Capture the cell that displays the provided text and extract its (X, Y) central coordinate. 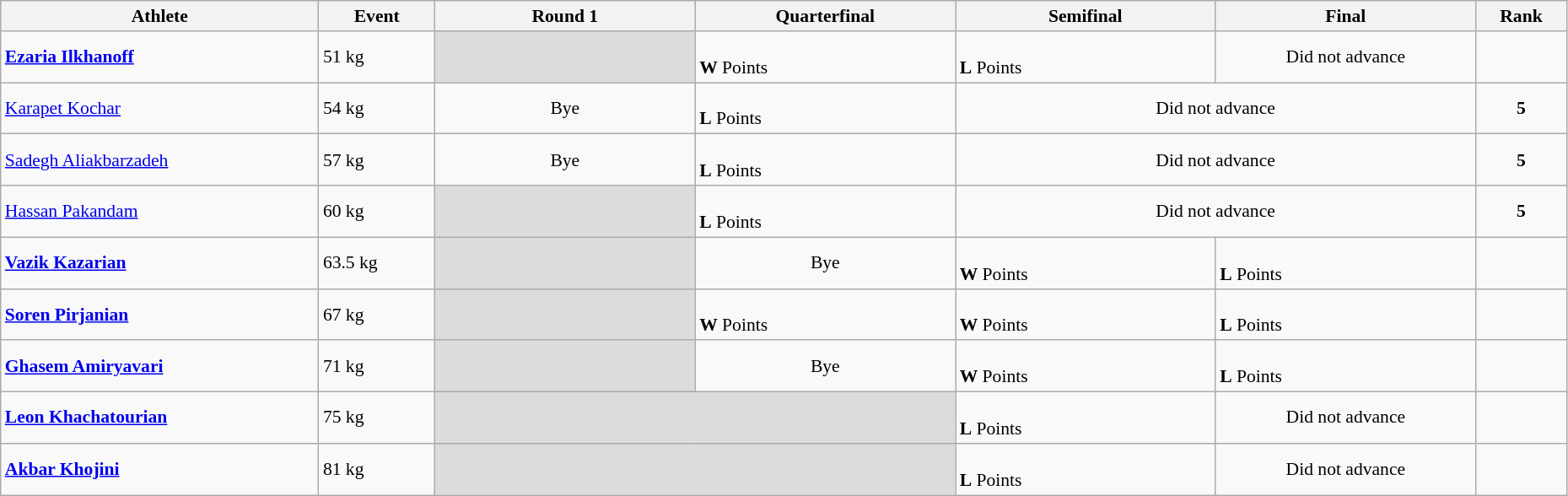
60 kg (377, 211)
Hassan Pakandam (160, 211)
63.5 kg (377, 263)
57 kg (377, 160)
Ghasem Amiryavari (160, 366)
75 kg (377, 418)
Semifinal (1086, 16)
Karapet Kochar (160, 108)
81 kg (377, 469)
Quarterfinal (825, 16)
54 kg (377, 108)
Ezaria Ilkhanoff (160, 57)
Vazik Kazarian (160, 263)
Round 1 (565, 16)
Athlete (160, 16)
Leon Khachatourian (160, 418)
67 kg (377, 314)
Akbar Khojini (160, 469)
Event (377, 16)
Sadegh Aliakbarzadeh (160, 160)
Soren Pirjanian (160, 314)
Rank (1522, 16)
71 kg (377, 366)
Final (1346, 16)
51 kg (377, 57)
